Find where the given text appears and provide that cell's center as (X, Y) coordinate. 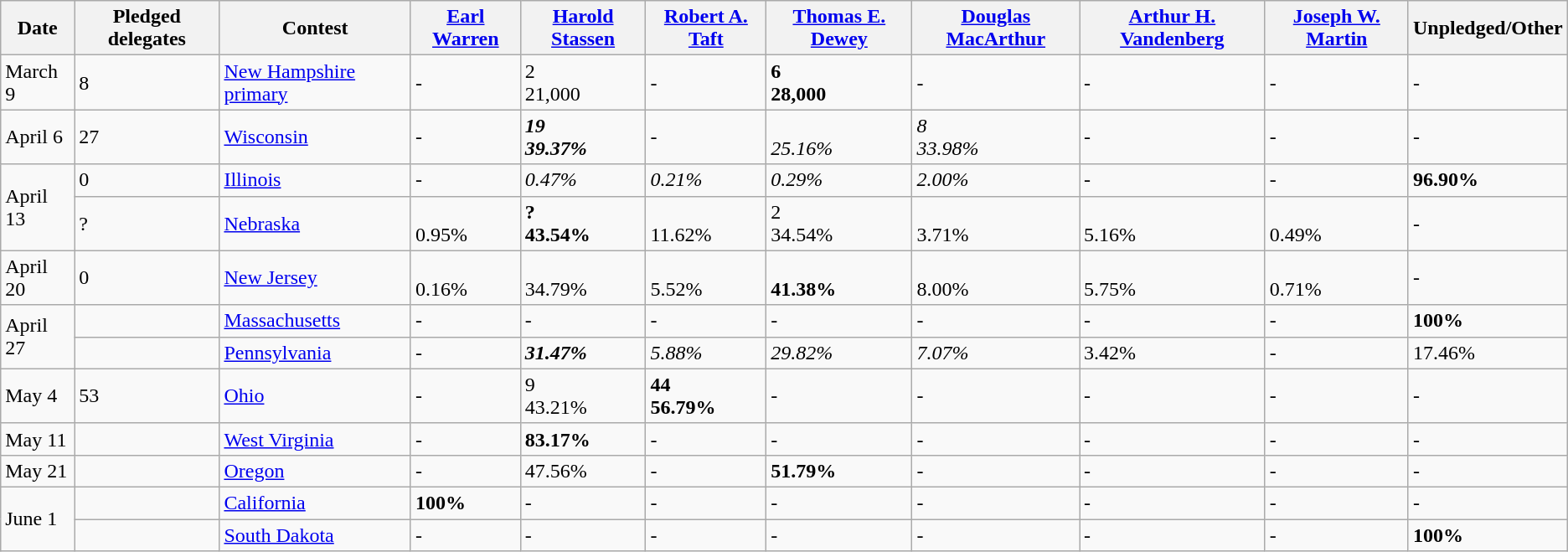
83.17% (583, 439)
5.52% (706, 278)
March 9 (38, 82)
8 (147, 82)
Thomas E. Dewey (839, 28)
Pledged delegates (147, 28)
221,000 (583, 82)
0.29% (839, 180)
May 4 (38, 395)
0.49% (1337, 223)
8.00% (996, 278)
0.16% (466, 278)
11.62% (706, 223)
0.71% (1337, 278)
4456.79% (706, 395)
April 6 (38, 137)
34.79% (583, 278)
Unpledged/Other (1488, 28)
47.56% (583, 471)
Harold Stassen (583, 28)
53 (147, 395)
Wisconsin (315, 137)
2.00% (996, 180)
3.71% (996, 223)
27 (147, 137)
California (315, 503)
April 20 (38, 278)
0.47% (583, 180)
?43.54% (583, 223)
Earl Warren (466, 28)
Date (38, 28)
May 21 (38, 471)
Robert A. Taft (706, 28)
Douglas MacArthur (996, 28)
April 13 (38, 208)
Nebraska (315, 223)
51.79% (839, 471)
April 27 (38, 337)
Arthur H. Vandenberg (1173, 28)
25.16% (839, 137)
Joseph W. Martin (1337, 28)
May 11 (38, 439)
0.95% (466, 223)
5.16% (1173, 223)
628,000 (839, 82)
1939.37% (583, 137)
Illinois (315, 180)
June 1 (38, 518)
17.46% (1488, 353)
Ohio (315, 395)
234.54% (839, 223)
833.98% (996, 137)
New Hampshire primary (315, 82)
5.88% (706, 353)
Oregon (315, 471)
5.75% (1173, 278)
29.82% (839, 353)
? (147, 223)
96.90% (1488, 180)
0.21% (706, 180)
Pennsylvania (315, 353)
7.07% (996, 353)
New Jersey (315, 278)
Massachusetts (315, 321)
West Virginia (315, 439)
Contest (315, 28)
943.21% (583, 395)
South Dakota (315, 535)
31.47% (583, 353)
3.42% (1173, 353)
41.38% (839, 278)
